Find where the given text appears and provide that cell's center as [x, y] coordinate. 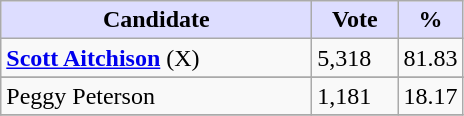
% [430, 20]
5,318 [355, 58]
Vote [355, 20]
18.17 [430, 96]
1,181 [355, 96]
Peggy Peterson [156, 96]
81.83 [430, 58]
Scott Aitchison (X) [156, 58]
Candidate [156, 20]
